Extract the (x, y) coordinate from the center of the cell holding the provided text.  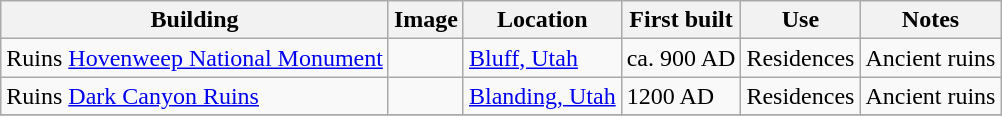
Notes (930, 20)
Building (195, 20)
ca. 900 AD (681, 58)
Image (426, 20)
Ruins Hovenweep National Monument (195, 58)
First built (681, 20)
Location (542, 20)
Use (800, 20)
Blanding, Utah (542, 96)
1200 AD (681, 96)
Bluff, Utah (542, 58)
Ruins Dark Canyon Ruins (195, 96)
